Find where the given text appears and provide that cell's center as [x, y] coordinate. 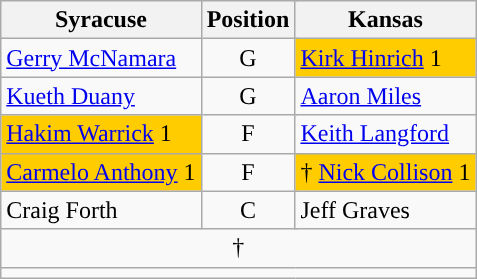
Kueth Duany [101, 96]
Position [248, 20]
† Nick Collison 1 [386, 172]
† [238, 248]
Jeff Graves [386, 210]
C [248, 210]
Kansas [386, 20]
Kirk Hinrich 1 [386, 58]
Syracuse [101, 20]
Craig Forth [101, 210]
Keith Langford [386, 134]
Gerry McNamara [101, 58]
Hakim Warrick 1 [101, 134]
Aaron Miles [386, 96]
Carmelo Anthony 1 [101, 172]
